Find where the given text appears and provide that cell's center as (X, Y) coordinate. 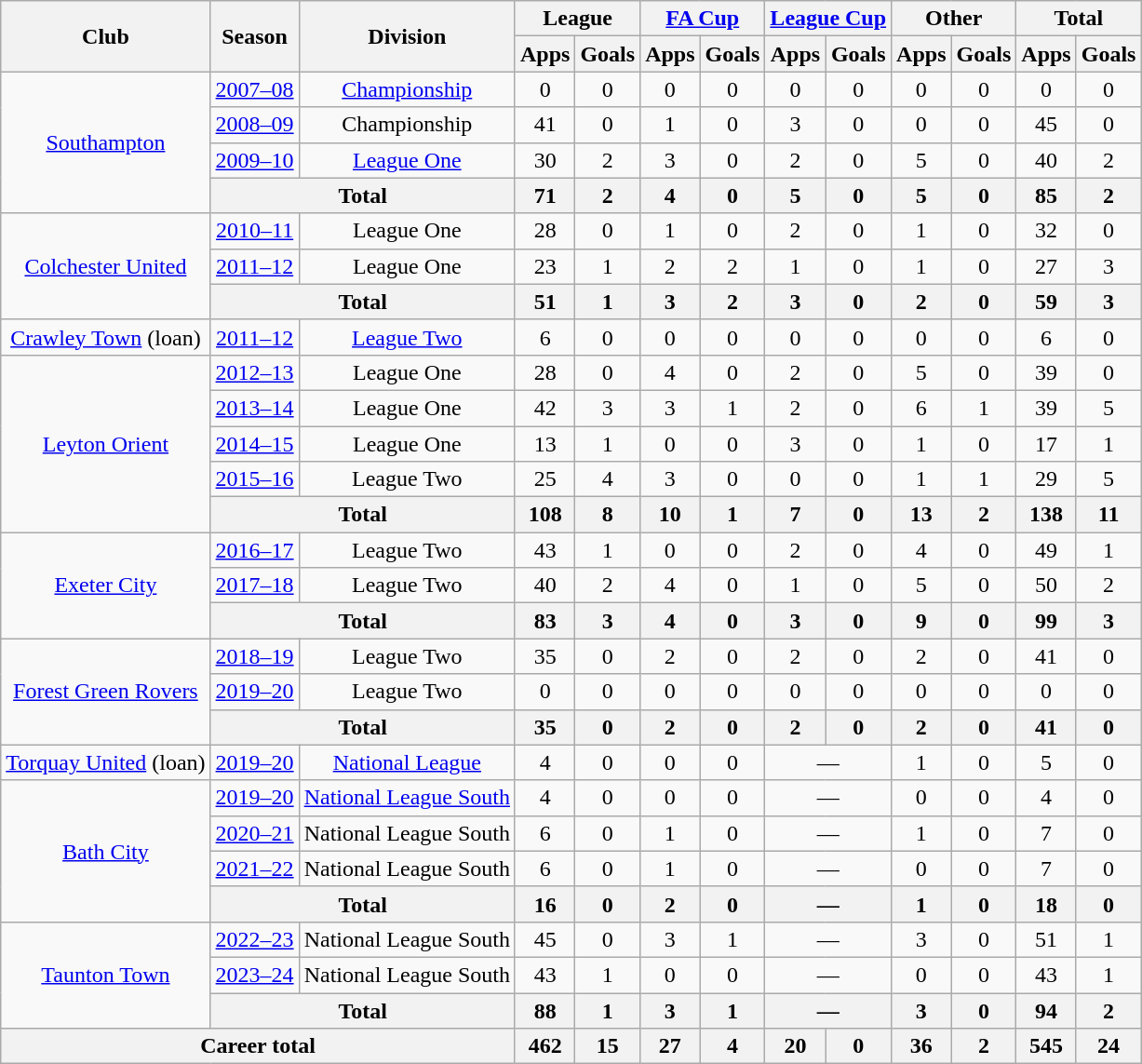
Colchester United (106, 266)
20 (795, 1046)
2007–08 (255, 89)
2018–19 (255, 656)
30 (544, 160)
2012–13 (255, 372)
Southampton (106, 142)
Torquay United (loan) (106, 762)
15 (608, 1046)
88 (544, 1010)
Season (255, 36)
17 (1046, 444)
71 (544, 195)
138 (1046, 515)
2021–22 (255, 869)
Division (407, 36)
32 (1046, 231)
16 (544, 904)
108 (544, 515)
24 (1108, 1046)
2008–09 (255, 125)
545 (1046, 1046)
2015–16 (255, 479)
10 (670, 515)
2017–18 (255, 586)
National League (407, 762)
36 (921, 1046)
83 (544, 621)
85 (1046, 195)
League Cup (828, 19)
59 (1046, 302)
50 (1046, 586)
29 (1046, 479)
Crawley Town (loan) (106, 337)
2023–24 (255, 975)
Taunton Town (106, 975)
94 (1046, 1010)
Career total (259, 1046)
2020–21 (255, 833)
18 (1046, 904)
9 (921, 621)
23 (544, 266)
2013–14 (255, 408)
8 (608, 515)
Other (954, 19)
2009–10 (255, 160)
Exeter City (106, 586)
11 (1108, 515)
49 (1046, 550)
2010–11 (255, 231)
Forest Green Rovers (106, 692)
2014–15 (255, 444)
462 (544, 1046)
25 (544, 479)
2022–23 (255, 939)
FA Cup (703, 19)
99 (1046, 621)
2016–17 (255, 550)
Club (106, 36)
League (577, 19)
42 (544, 408)
Leyton Orient (106, 443)
Bath City (106, 851)
